Capture the cell that displays the provided text and extract its (x, y) central coordinate. 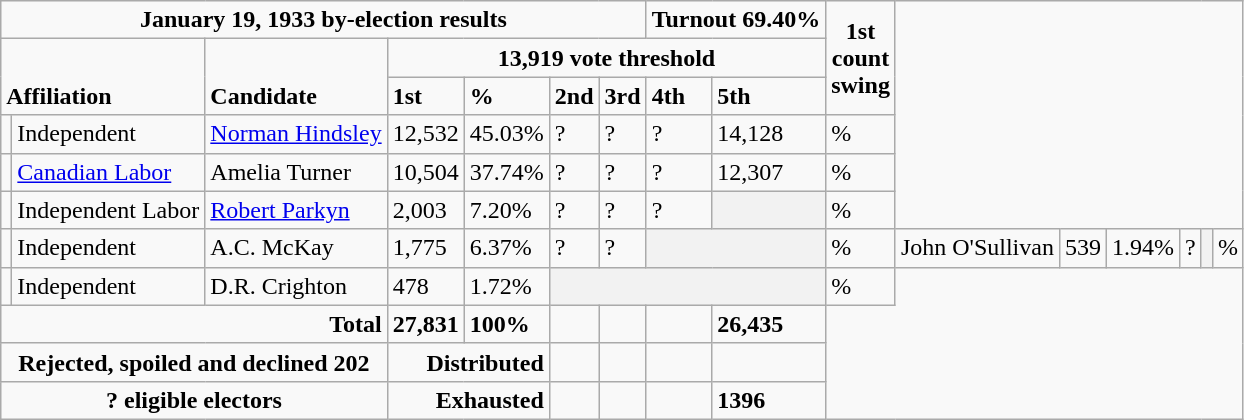
6.37% (506, 248)
Canadian Labor (108, 172)
Rejected, spoiled and declined 202 (194, 362)
5th (769, 96)
Robert Parkyn (296, 210)
Total (194, 324)
2nd (574, 96)
12,532 (426, 134)
John O'Sullivan (977, 248)
D.R. Crighton (296, 286)
Independent Labor (108, 210)
13,919 vote threshold (606, 58)
Candidate (296, 77)
45.03% (506, 134)
1396 (769, 400)
27,831 (426, 324)
Norman Hindsley (296, 134)
January 19, 1933 by-election results (324, 20)
7.20% (506, 210)
1,775 (426, 248)
Affiliation (103, 77)
Amelia Turner (296, 172)
? eligible electors (194, 400)
1st (426, 96)
12,307 (769, 172)
539 (1082, 248)
10,504 (426, 172)
478 (426, 286)
4th (679, 96)
100% (506, 324)
A.C. McKay (296, 248)
37.74% (506, 172)
14,128 (769, 134)
3rd (622, 96)
1.72% (506, 286)
Turnout 69.40% (736, 20)
1stcountswing (861, 58)
Distributed (468, 362)
Exhausted (468, 400)
2,003 (426, 210)
1.94% (1144, 248)
26,435 (769, 324)
